Extract the [X, Y] coordinate from the center of the cell holding the provided text.  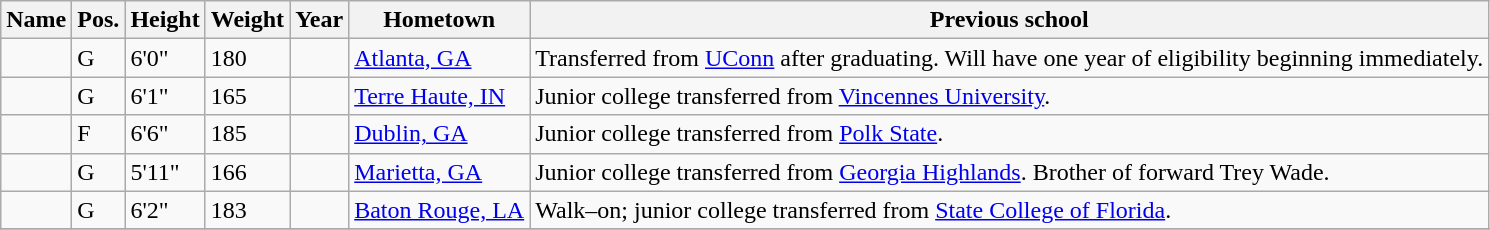
Previous school [1010, 20]
Transferred from UConn after graduating. Will have one year of eligibility beginning immediately. [1010, 58]
6'1" [165, 96]
6'6" [165, 134]
Baton Rouge, LA [440, 210]
165 [247, 96]
180 [247, 58]
Height [165, 20]
Dublin, GA [440, 134]
6'0" [165, 58]
166 [247, 172]
5'11" [165, 172]
Terre Haute, IN [440, 96]
Junior college transferred from Vincennes University. [1010, 96]
Weight [247, 20]
F [98, 134]
Pos. [98, 20]
Junior college transferred from Polk State. [1010, 134]
Junior college transferred from Georgia Highlands. Brother of forward Trey Wade. [1010, 172]
183 [247, 210]
185 [247, 134]
Atlanta, GA [440, 58]
Marietta, GA [440, 172]
Hometown [440, 20]
Year [320, 20]
Name [36, 20]
Walk–on; junior college transferred from State College of Florida. [1010, 210]
6'2" [165, 210]
